Return the (x, y) coordinate for the center point of the cell that contains the specified text.  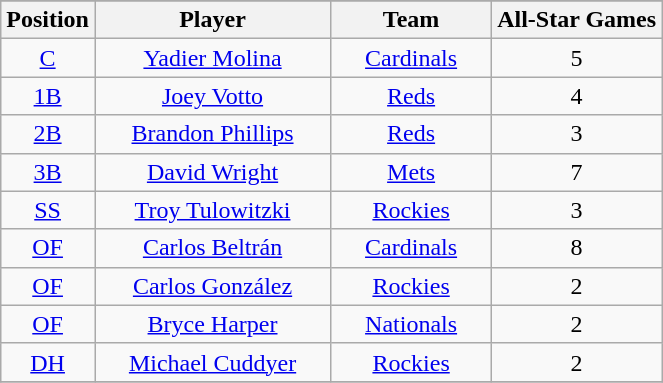
Troy Tulowitzki (212, 210)
1B (48, 96)
Carlos González (212, 286)
5 (577, 58)
Position (48, 20)
Joey Votto (212, 96)
8 (577, 248)
Player (212, 20)
Yadier Molina (212, 58)
Carlos Beltrán (212, 248)
Michael Cuddyer (212, 362)
Mets (412, 172)
All-Star Games (577, 20)
2B (48, 134)
Bryce Harper (212, 324)
4 (577, 96)
Brandon Phillips (212, 134)
Team (412, 20)
Nationals (412, 324)
7 (577, 172)
3B (48, 172)
David Wright (212, 172)
SS (48, 210)
C (48, 58)
DH (48, 362)
